Search for the cell housing the specified text and yield its (x, y) center coordinate. 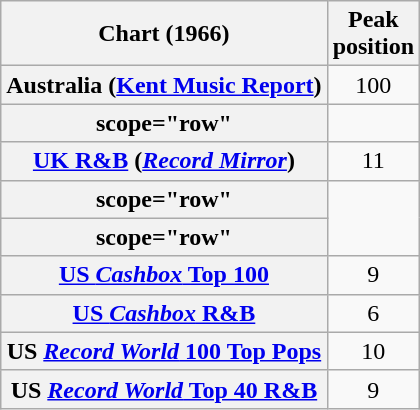
US Record World 100 Top Pops (164, 351)
US Cashbox R&B (164, 313)
10 (373, 351)
Australia (Kent Music Report) (164, 85)
US Cashbox Top 100 (164, 275)
Chart (1966) (164, 34)
UK R&B (Record Mirror) (164, 161)
11 (373, 161)
US Record World Top 40 R&B (164, 389)
6 (373, 313)
100 (373, 85)
Peakposition (373, 34)
